Return the [X, Y] coordinate for the center point of the cell that contains the specified text.  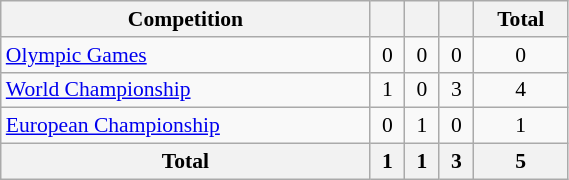
Olympic Games [186, 55]
4 [521, 90]
Competition [186, 19]
European Championship [186, 126]
World Championship [186, 90]
5 [521, 162]
